Detect which cell encompasses the target text, then output its (x, y) center coordinate. 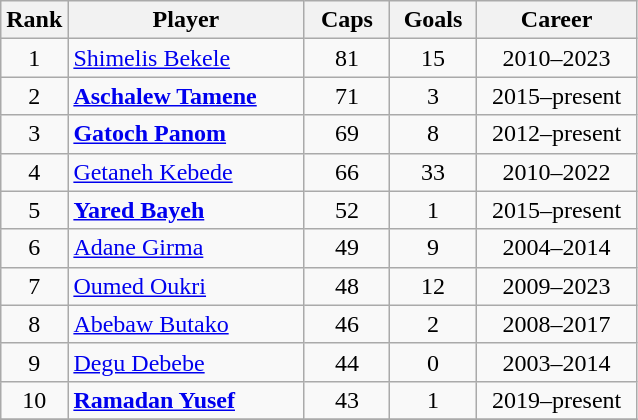
2019–present (556, 400)
15 (433, 58)
2009–2023 (556, 286)
46 (347, 324)
2010–2023 (556, 58)
6 (34, 248)
Ramadan Yusef (186, 400)
49 (347, 248)
44 (347, 362)
69 (347, 134)
48 (347, 286)
Career (556, 20)
2008–2017 (556, 324)
Oumed Oukri (186, 286)
Rank (34, 20)
71 (347, 96)
4 (34, 172)
10 (34, 400)
Yared Bayeh (186, 210)
52 (347, 210)
12 (433, 286)
2003–2014 (556, 362)
Getaneh Kebede (186, 172)
Caps (347, 20)
33 (433, 172)
7 (34, 286)
Abebaw Butako (186, 324)
2010–2022 (556, 172)
Degu Debebe (186, 362)
Player (186, 20)
Adane Girma (186, 248)
2012–present (556, 134)
43 (347, 400)
Goals (433, 20)
5 (34, 210)
Shimelis Bekele (186, 58)
2004–2014 (556, 248)
0 (433, 362)
66 (347, 172)
81 (347, 58)
Gatoch Panom (186, 134)
Aschalew Tamene (186, 96)
